Determine the (x, y) coordinate at the center of the cell enclosing the given text.  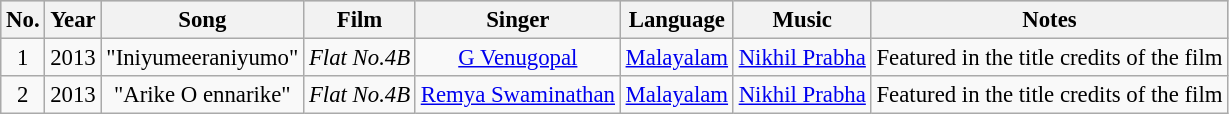
Remya Swaminathan (518, 95)
1 (23, 58)
2 (23, 95)
Song (202, 20)
"Iniyumeeraniyumo" (202, 58)
Music (802, 20)
Singer (518, 20)
No. (23, 20)
Notes (1050, 20)
Year (73, 20)
Film (360, 20)
Language (676, 20)
G Venugopal (518, 58)
"Arike O ennarike" (202, 95)
